From the cell containing the given text, extract its center point as (X, Y) coordinate. 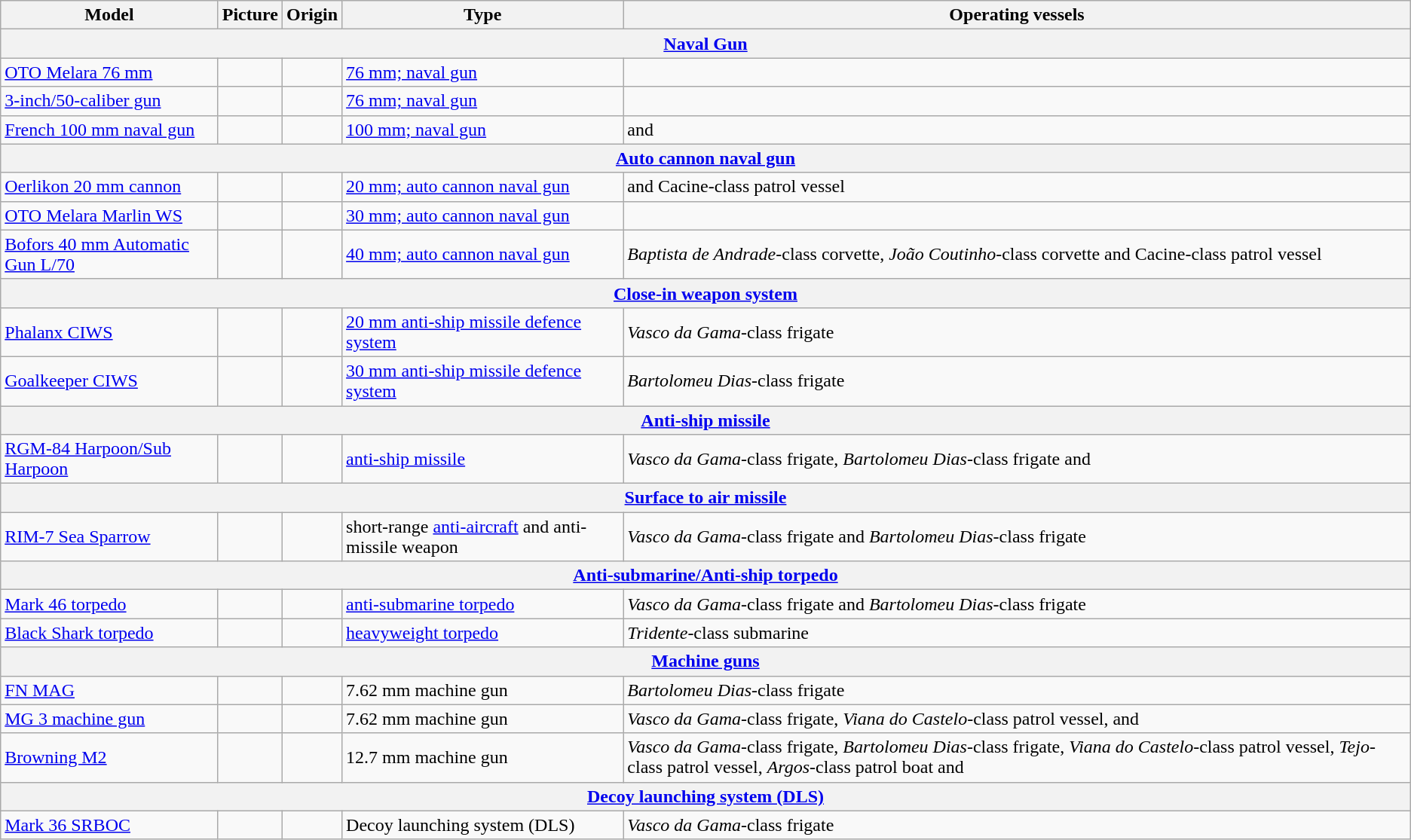
Surface to air missile (705, 498)
anti-submarine torpedo (482, 604)
Auto cannon naval gun (705, 158)
Goalkeeper CIWS (109, 381)
and Cacine-class patrol vessel (1017, 187)
Baptista de Andrade-class corvette, João Coutinho-class corvette and Cacine-class patrol vessel (1017, 255)
100 mm; naval gun (482, 130)
OTO Melara 76 mm (109, 72)
Origin (312, 15)
FN MAG (109, 690)
Model (109, 15)
Mark 36 SRBOC (109, 825)
20 mm; auto cannon naval gun (482, 187)
French 100 mm naval gun (109, 130)
Type (482, 15)
40 mm; auto cannon naval gun (482, 255)
Black Shark torpedo (109, 633)
RIM-7 Sea Sparrow (109, 536)
Oerlikon 20 mm cannon (109, 187)
Anti-ship missile (705, 420)
12.7 mm machine gun (482, 758)
Picture (250, 15)
and (1017, 130)
Tridente-class submarine (1017, 633)
Anti-submarine/Anti-ship torpedo (705, 576)
MG 3 machine gun (109, 719)
Bofors 40 mm Automatic Gun L/70 (109, 255)
3-inch/50-caliber gun (109, 101)
Machine guns (705, 661)
RGM-84 Harpoon/Sub Harpoon (109, 460)
30 mm anti-ship missile defence system (482, 381)
Phalanx CIWS (109, 331)
20 mm anti-ship missile defence system (482, 331)
anti-ship missile (482, 460)
Vasco da Gama-class frigate, Bartolomeu Dias-class frigate and (1017, 460)
Mark 46 torpedo (109, 604)
OTO Melara Marlin WS (109, 215)
Browning M2 (109, 758)
short-range anti-aircraft and anti-missile weapon (482, 536)
Naval Gun (705, 44)
Close-in weapon system (705, 293)
Vasco da Gama-class frigate, Viana do Castelo-class patrol vessel, and (1017, 719)
Operating vessels (1017, 15)
heavyweight torpedo (482, 633)
30 mm; auto cannon naval gun (482, 215)
